Extract the [X, Y] coordinate from the center of the cell holding the provided text.  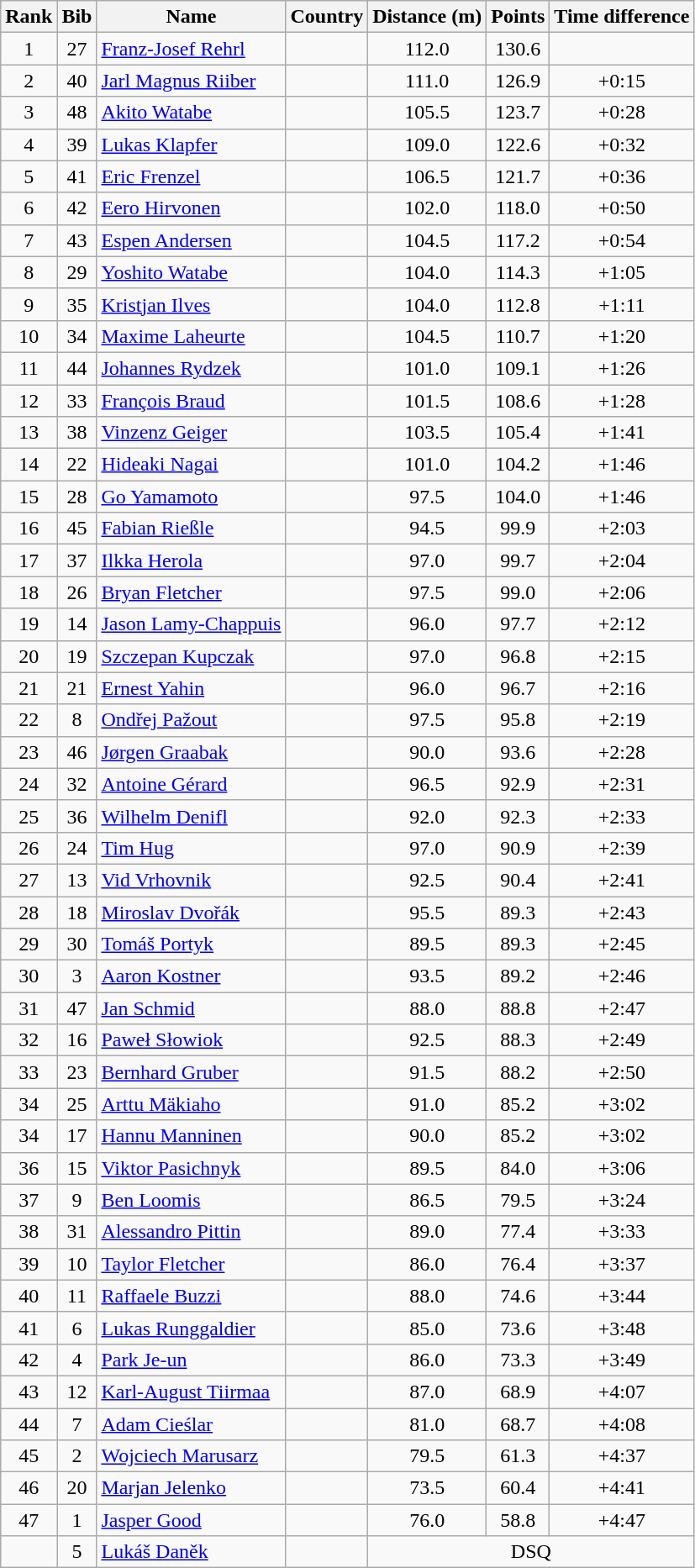
106.5 [427, 176]
+3:06 [622, 1168]
Paweł Słowiok [192, 1040]
88.3 [518, 1040]
Raffaele Buzzi [192, 1296]
Lukas Klapfer [192, 145]
Kristjan Ilves [192, 304]
73.6 [518, 1328]
Tim Hug [192, 848]
+2:46 [622, 976]
+2:47 [622, 1008]
Viktor Pasichnyk [192, 1168]
94.5 [427, 529]
Johannes Rydzek [192, 368]
61.3 [518, 1456]
+0:54 [622, 240]
DSQ [531, 1552]
95.8 [518, 720]
+0:28 [622, 113]
117.2 [518, 240]
Rank [29, 17]
130.6 [518, 49]
73.5 [427, 1488]
+1:05 [622, 272]
96.5 [427, 784]
Bernhard Gruber [192, 1072]
Lukas Runggaldier [192, 1328]
Ondřej Pažout [192, 720]
+4:41 [622, 1488]
+3:49 [622, 1360]
Distance (m) [427, 17]
+2:33 [622, 816]
96.7 [518, 688]
90.9 [518, 848]
Points [518, 17]
60.4 [518, 1488]
123.7 [518, 113]
Akito Watabe [192, 113]
96.8 [518, 656]
Antoine Gérard [192, 784]
+2:31 [622, 784]
Fabian Rießle [192, 529]
Wilhelm Denifl [192, 816]
105.4 [518, 433]
Karl-August Tiirmaa [192, 1392]
76.4 [518, 1264]
84.0 [518, 1168]
92.9 [518, 784]
99.7 [518, 560]
92.3 [518, 816]
+2:45 [622, 944]
Park Je-un [192, 1360]
95.5 [427, 912]
Name [192, 17]
88.8 [518, 1008]
+2:12 [622, 624]
104.2 [518, 465]
97.7 [518, 624]
+0:15 [622, 81]
+0:50 [622, 208]
+1:20 [622, 336]
François Braud [192, 401]
Wojciech Marusarz [192, 1456]
Szczepan Kupczak [192, 656]
Maxime Laheurte [192, 336]
Vid Vrhovnik [192, 880]
68.7 [518, 1424]
+2:15 [622, 656]
Jason Lamy-Chappuis [192, 624]
Franz-Josef Rehrl [192, 49]
68.9 [518, 1392]
Hideaki Nagai [192, 465]
Espen Andersen [192, 240]
Alessandro Pittin [192, 1232]
+4:37 [622, 1456]
121.7 [518, 176]
+3:37 [622, 1264]
Jan Schmid [192, 1008]
90.4 [518, 880]
Eero Hirvonen [192, 208]
93.5 [427, 976]
109.1 [518, 368]
Eric Frenzel [192, 176]
Vinzenz Geiger [192, 433]
+1:28 [622, 401]
122.6 [518, 145]
92.0 [427, 816]
Ben Loomis [192, 1200]
+3:33 [622, 1232]
48 [77, 113]
105.5 [427, 113]
111.0 [427, 81]
114.3 [518, 272]
+2:43 [622, 912]
Miroslav Dvořák [192, 912]
+2:49 [622, 1040]
+4:08 [622, 1424]
77.4 [518, 1232]
+1:26 [622, 368]
Arttu Mäkiaho [192, 1104]
35 [77, 304]
Hannu Manninen [192, 1136]
109.0 [427, 145]
Time difference [622, 17]
+2:50 [622, 1072]
Go Yamamoto [192, 497]
+2:28 [622, 752]
112.0 [427, 49]
+1:41 [622, 433]
89.0 [427, 1232]
+4:47 [622, 1520]
108.6 [518, 401]
+2:39 [622, 848]
Ernest Yahin [192, 688]
85.0 [427, 1328]
+3:44 [622, 1296]
103.5 [427, 433]
+2:04 [622, 560]
Ilkka Herola [192, 560]
+2:06 [622, 592]
99.9 [518, 529]
99.0 [518, 592]
+3:24 [622, 1200]
+2:16 [622, 688]
Adam Cieślar [192, 1424]
88.2 [518, 1072]
Tomáš Portyk [192, 944]
Jasper Good [192, 1520]
91.0 [427, 1104]
89.2 [518, 976]
Jarl Magnus Riiber [192, 81]
112.8 [518, 304]
+1:11 [622, 304]
+0:36 [622, 176]
73.3 [518, 1360]
Aaron Kostner [192, 976]
87.0 [427, 1392]
+2:41 [622, 880]
Marjan Jelenko [192, 1488]
Country [327, 17]
93.6 [518, 752]
Yoshito Watabe [192, 272]
91.5 [427, 1072]
+2:19 [622, 720]
+4:07 [622, 1392]
Lukáš Daněk [192, 1552]
126.9 [518, 81]
76.0 [427, 1520]
+3:48 [622, 1328]
81.0 [427, 1424]
86.5 [427, 1200]
58.8 [518, 1520]
+2:03 [622, 529]
+0:32 [622, 145]
Taylor Fletcher [192, 1264]
102.0 [427, 208]
110.7 [518, 336]
118.0 [518, 208]
Bryan Fletcher [192, 592]
101.5 [427, 401]
74.6 [518, 1296]
Bib [77, 17]
Jørgen Graabak [192, 752]
